Scan for the cell matching the given text and deliver its (x, y) coordinate at center. 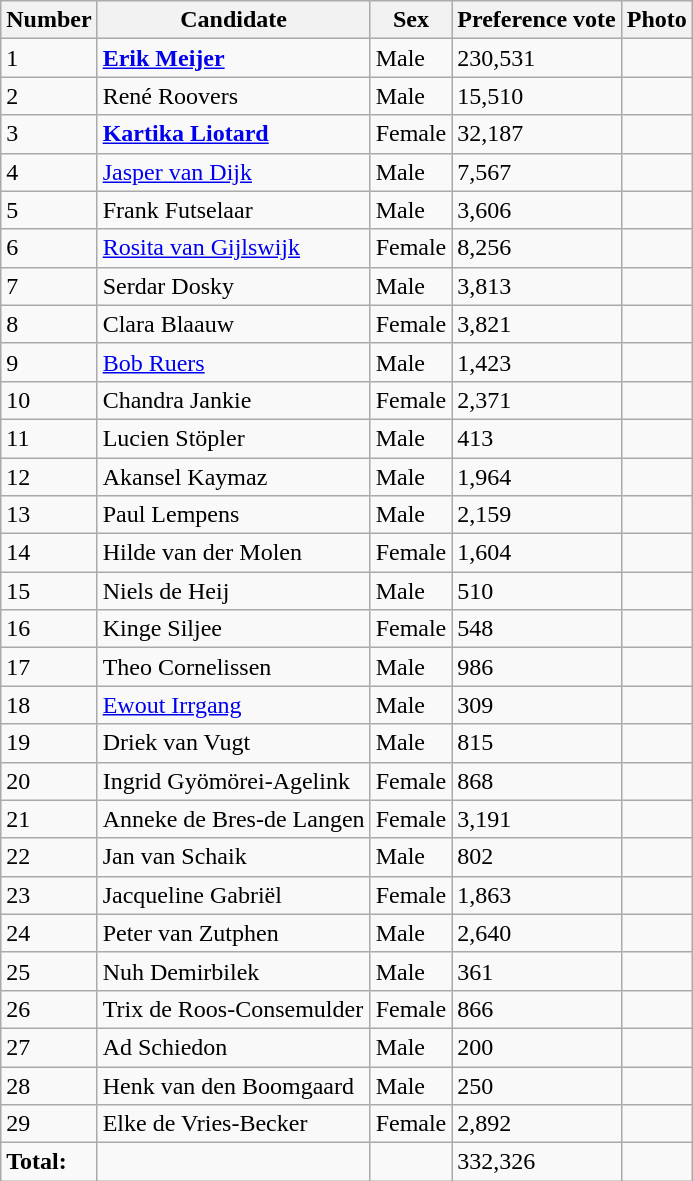
3,813 (536, 286)
Lucien Stöpler (234, 438)
Serdar Dosky (234, 286)
Trix de Roos-Consemulder (234, 1009)
802 (536, 857)
10 (49, 400)
18 (49, 705)
15 (49, 591)
361 (536, 971)
413 (536, 438)
11 (49, 438)
23 (49, 895)
Nuh Demirbilek (234, 971)
3,191 (536, 819)
7 (49, 286)
866 (536, 1009)
3 (49, 134)
Paul Lempens (234, 515)
Frank Futselaar (234, 210)
Number (49, 20)
Peter van Zutphen (234, 933)
Hilde van der Molen (234, 553)
Erik Meijer (234, 58)
16 (49, 629)
14 (49, 553)
510 (536, 591)
3,606 (536, 210)
32,187 (536, 134)
8 (49, 324)
1,964 (536, 477)
7,567 (536, 172)
868 (536, 781)
1,604 (536, 553)
548 (536, 629)
Clara Blaauw (234, 324)
Chandra Jankie (234, 400)
986 (536, 667)
1,863 (536, 895)
12 (49, 477)
Photo (656, 20)
Ad Schiedon (234, 1047)
Preference vote (536, 20)
Driek van Vugt (234, 743)
Total: (49, 1162)
2 (49, 96)
2,159 (536, 515)
17 (49, 667)
28 (49, 1085)
Anneke de Bres-de Langen (234, 819)
Ewout Irrgang (234, 705)
4 (49, 172)
21 (49, 819)
5 (49, 210)
332,326 (536, 1162)
230,531 (536, 58)
René Roovers (234, 96)
Rosita van Gijlswijk (234, 248)
2,892 (536, 1124)
15,510 (536, 96)
2,371 (536, 400)
Kinge Siljee (234, 629)
8,256 (536, 248)
Candidate (234, 20)
Niels de Heij (234, 591)
250 (536, 1085)
9 (49, 362)
25 (49, 971)
3,821 (536, 324)
Jacqueline Gabriël (234, 895)
22 (49, 857)
Henk van den Boomgaard (234, 1085)
6 (49, 248)
26 (49, 1009)
20 (49, 781)
Bob Ruers (234, 362)
13 (49, 515)
27 (49, 1047)
1,423 (536, 362)
200 (536, 1047)
Kartika Liotard (234, 134)
Jasper van Dijk (234, 172)
Akansel Kaymaz (234, 477)
Sex (411, 20)
19 (49, 743)
309 (536, 705)
2,640 (536, 933)
24 (49, 933)
1 (49, 58)
Elke de Vries-Becker (234, 1124)
29 (49, 1124)
Ingrid Gyömörei-Agelink (234, 781)
Theo Cornelissen (234, 667)
815 (536, 743)
Jan van Schaik (234, 857)
